Find where the given text appears and provide that cell's center as (X, Y) coordinate. 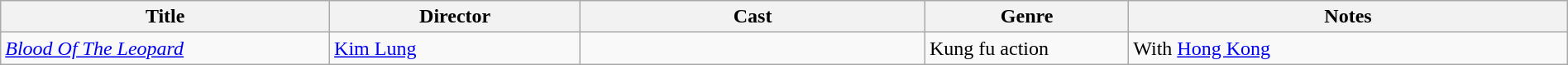
Blood Of The Leopard (165, 48)
Title (165, 17)
Kim Lung (455, 48)
With Hong Kong (1348, 48)
Notes (1348, 17)
Kung fu action (1026, 48)
Cast (753, 17)
Genre (1026, 17)
Director (455, 17)
